Return the (X, Y) coordinate for the center point of the cell that contains the specified text.  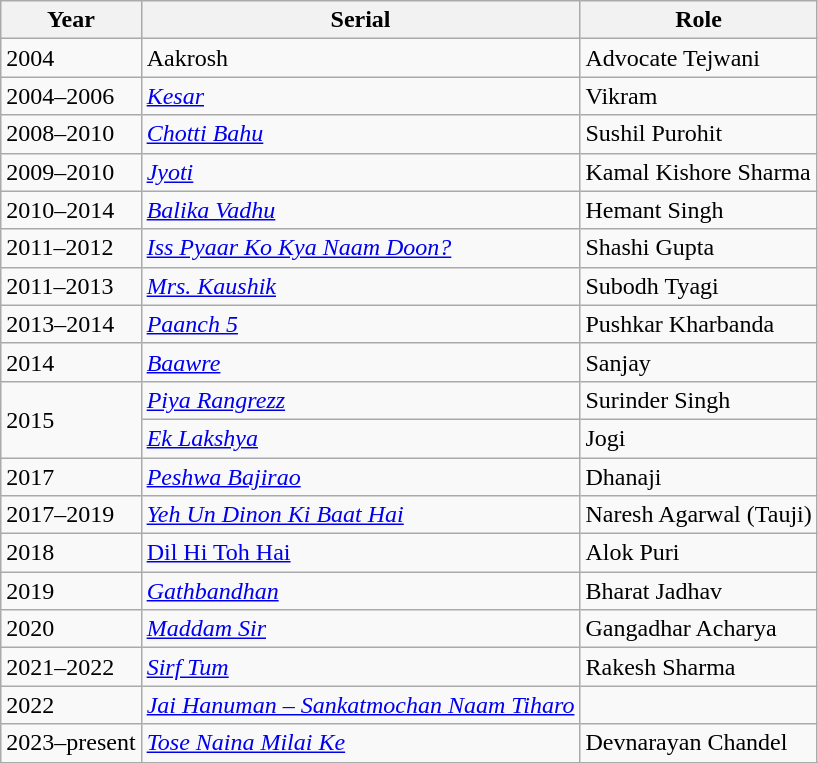
Jogi (698, 438)
2019 (71, 591)
2017–2019 (71, 515)
2021–2022 (71, 667)
2018 (71, 553)
Shashi Gupta (698, 248)
Hemant Singh (698, 210)
Sirf Tum (360, 667)
2020 (71, 629)
Devnarayan Chandel (698, 743)
Surinder Singh (698, 400)
Subodh Tyagi (698, 286)
Maddam Sir (360, 629)
Jai Hanuman – Sankatmochan Naam Tiharo (360, 705)
2004–2006 (71, 96)
2008–2010 (71, 134)
2011–2012 (71, 248)
Peshwa Bajirao (360, 477)
Pushkar Kharbanda (698, 324)
Gathbandhan (360, 591)
Yeh Un Dinon Ki Baat Hai (360, 515)
2010–2014 (71, 210)
Baawre (360, 362)
Advocate Tejwani (698, 58)
Aakrosh (360, 58)
2004 (71, 58)
Naresh Agarwal (Tauji) (698, 515)
Alok Puri (698, 553)
2017 (71, 477)
Sushil Purohit (698, 134)
2022 (71, 705)
2023–present (71, 743)
Kamal Kishore Sharma (698, 172)
2011–2013 (71, 286)
Ek Lakshya (360, 438)
Bharat Jadhav (698, 591)
Serial (360, 20)
Dhanaji (698, 477)
Gangadhar Acharya (698, 629)
Jyoti (360, 172)
2014 (71, 362)
2015 (71, 419)
Kesar (360, 96)
Rakesh Sharma (698, 667)
Role (698, 20)
Balika Vadhu (360, 210)
Vikram (698, 96)
Iss Pyaar Ko Kya Naam Doon? (360, 248)
Tose Naina Milai Ke (360, 743)
Piya Rangrezz (360, 400)
Year (71, 20)
Sanjay (698, 362)
Dil Hi Toh Hai (360, 553)
Paanch 5 (360, 324)
2013–2014 (71, 324)
Mrs. Kaushik (360, 286)
Chotti Bahu (360, 134)
2009–2010 (71, 172)
